For the text-containing cell, return its midpoint in [X, Y] coordinate format. 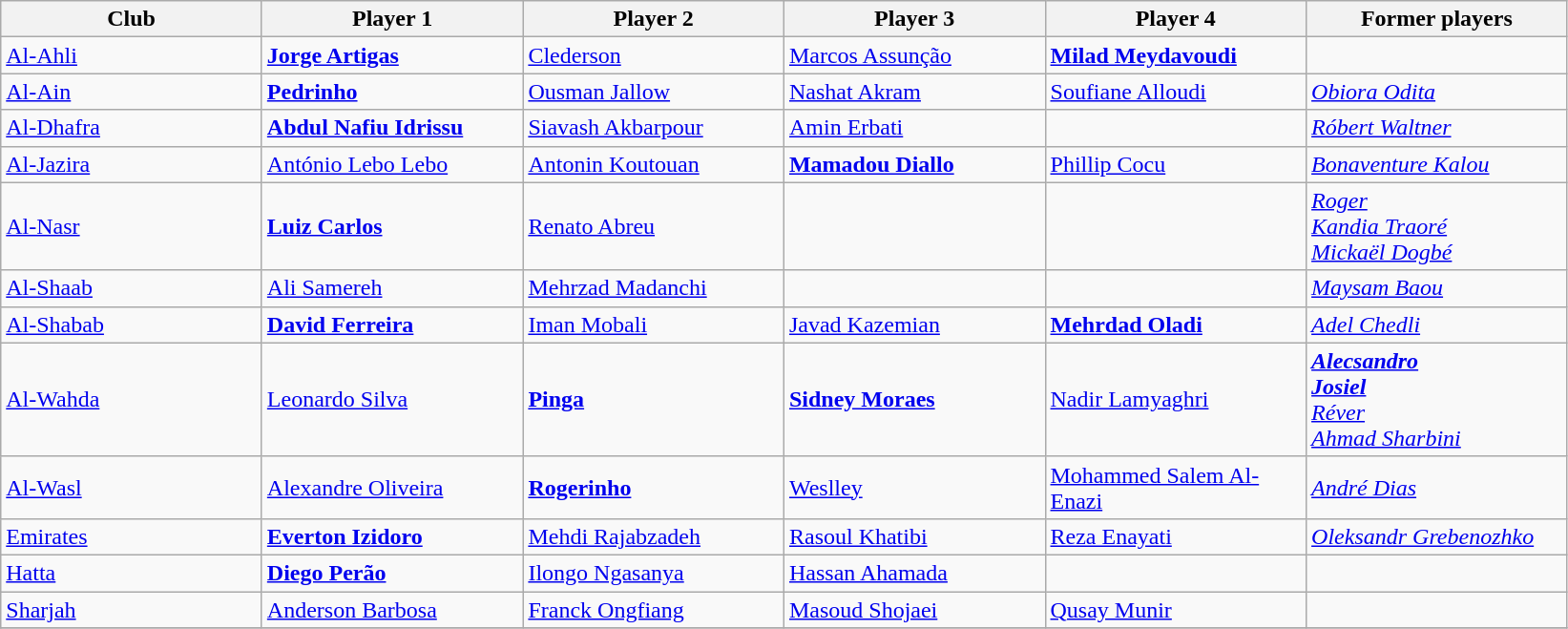
Mohammed Salem Al-Enazi [1176, 487]
Jorge Artigas [392, 55]
Anderson Barbosa [392, 610]
André Dias [1437, 487]
Sidney Moraes [914, 399]
Luiz Carlos [392, 226]
Player 2 [654, 19]
Diego Perão [392, 573]
Player 3 [914, 19]
Nadir Lamyaghri [1176, 399]
Al-Jazira [132, 164]
Ilongo Ngasanya [654, 573]
Masoud Shojaei [914, 610]
Former players [1437, 19]
Phillip Cocu [1176, 164]
Sharjah [132, 610]
Iman Mobali [654, 325]
Player 1 [392, 19]
Abdul Nafiu Idrissu [392, 128]
Leonardo Silva [392, 399]
Al-Shaab [132, 288]
Everton Izidoro [392, 536]
Róbert Waltner [1437, 128]
Alexandre Oliveira [392, 487]
Pedrinho [392, 92]
Mehdi Rajabzadeh [654, 536]
Amin Erbati [914, 128]
Player 4 [1176, 19]
Al-Shabab [132, 325]
Al-Dhafra [132, 128]
Mamadou Diallo [914, 164]
David Ferreira [392, 325]
Rasoul Khatibi [914, 536]
Qusay Munir [1176, 610]
Emirates [132, 536]
Mehrzad Madanchi [654, 288]
Renato Abreu [654, 226]
Ousman Jallow [654, 92]
Obiora Odita [1437, 92]
Reza Enayati [1176, 536]
Nashat Akram [914, 92]
Alecsandro Josiel Réver Ahmad Sharbini [1437, 399]
Roger Kandia Traoré Mickaël Dogbé [1437, 226]
Weslley [914, 487]
Al-Nasr [132, 226]
Al-Ain [132, 92]
Marcos Assunção [914, 55]
Al-Ahli [132, 55]
Oleksandr Grebenozhko [1437, 536]
Rogerinho [654, 487]
Pinga [654, 399]
Hassan Ahamada [914, 573]
Siavash Akbarpour [654, 128]
Soufiane Alloudi [1176, 92]
Javad Kazemian [914, 325]
Adel Chedli [1437, 325]
Maysam Baou [1437, 288]
Clederson [654, 55]
Ali Samereh [392, 288]
Club [132, 19]
Hatta [132, 573]
Al-Wasl [132, 487]
Milad Meydavoudi [1176, 55]
Al-Wahda [132, 399]
Franck Ongfiang [654, 610]
Mehrdad Oladi [1176, 325]
Antonin Koutouan [654, 164]
António Lebo Lebo [392, 164]
Bonaventure Kalou [1437, 164]
